Return the [X, Y] coordinate for the center point of the cell that contains the specified text.  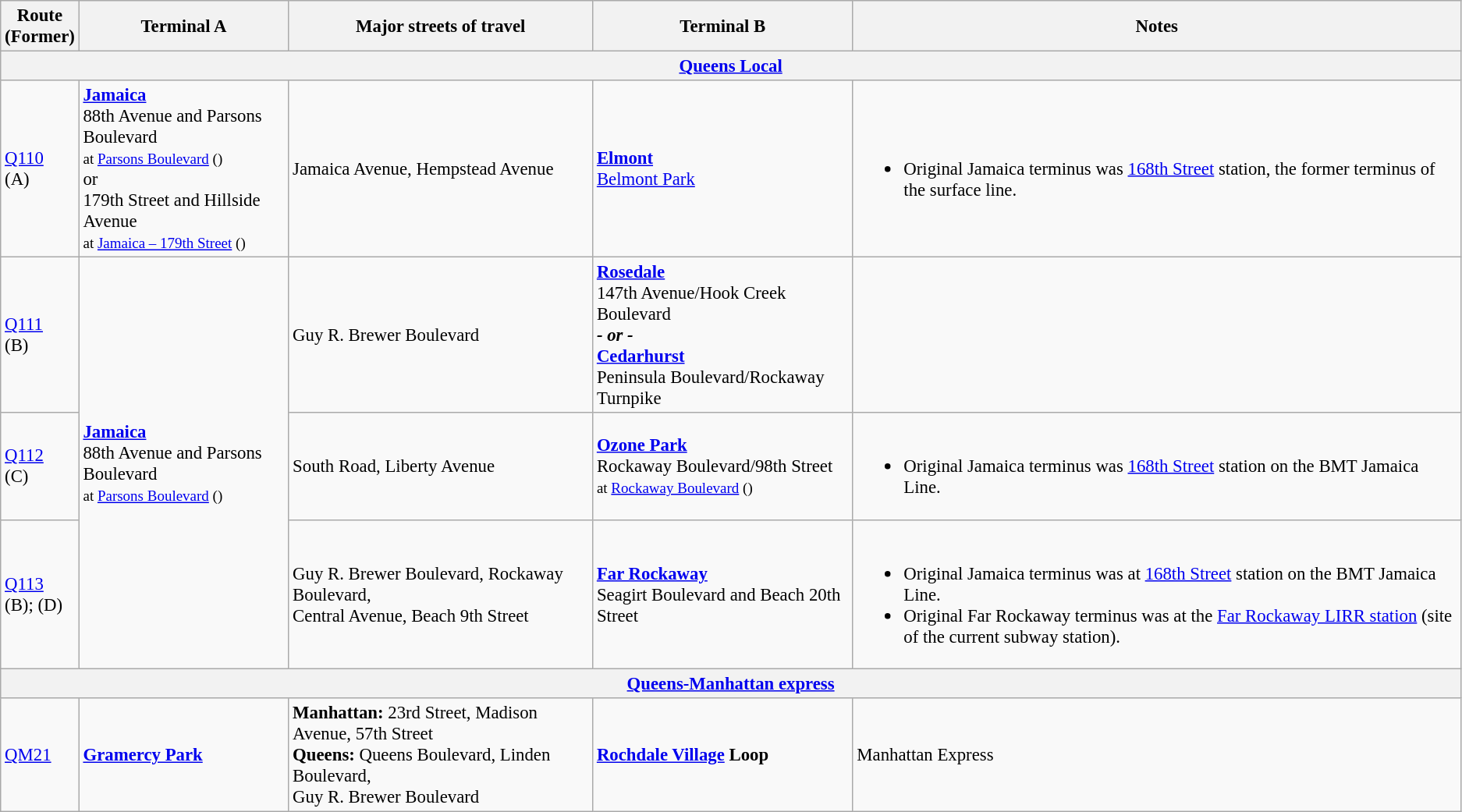
Manhattan: 23rd Street, Madison Avenue, 57th StreetQueens: Queens Boulevard, Linden Boulevard,Guy R. Brewer Boulevard [441, 755]
Jamaica Avenue, Hempstead Avenue [441, 168]
Q110(A) [40, 168]
Queens Local [731, 66]
Terminal B [722, 27]
Original Jamaica terminus was 168th Street station, the former terminus of the surface line. [1156, 168]
Rochdale Village Loop [722, 755]
Guy R. Brewer Boulevard, Rockaway Boulevard,Central Avenue, Beach 9th Street [441, 594]
Rosedale147th Avenue/Hook Creek Boulevard- or -CedarhurstPeninsula Boulevard/Rockaway Turnpike [722, 335]
Guy R. Brewer Boulevard [441, 335]
Gramercy Park [184, 755]
Notes [1156, 27]
Jamaica88th Avenue and Parsons Boulevardat Parsons Boulevard () [184, 463]
Major streets of travel [441, 27]
Route(Former) [40, 27]
Terminal A [184, 27]
Manhattan Express [1156, 755]
Original Jamaica terminus was 168th Street station on the BMT Jamaica Line. [1156, 466]
Q111(B) [40, 335]
ElmontBelmont Park [722, 168]
South Road, Liberty Avenue [441, 466]
Far RockawaySeagirt Boulevard and Beach 20th Street [722, 594]
Queens-Manhattan express [731, 684]
Jamaica88th Avenue and Parsons Boulevardat Parsons Boulevard ()or179th Street and Hillside Avenueat Jamaica – 179th Street () [184, 168]
Q112(C) [40, 466]
Ozone ParkRockaway Boulevard/98th Streetat Rockaway Boulevard () [722, 466]
QM21 [40, 755]
Q113(B); (D) [40, 594]
